Output the [x, y] coordinate of the center of the cell containing the given text.  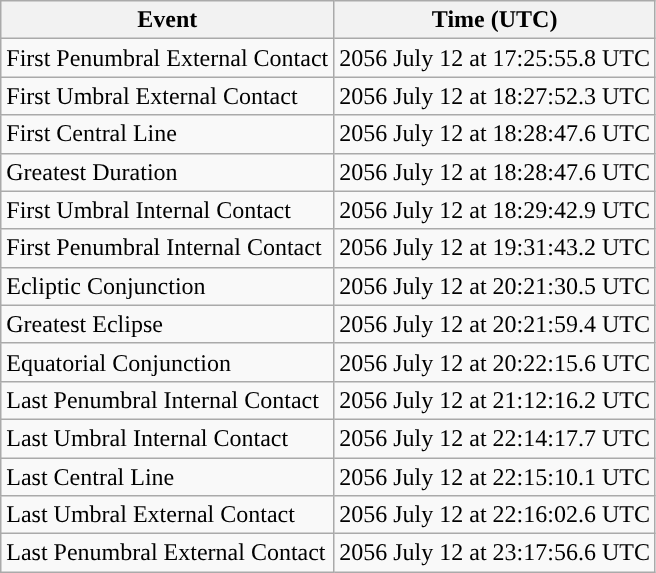
2056 July 12 at 20:22:15.6 UTC [495, 362]
First Umbral External Contact [168, 96]
2056 July 12 at 21:12:16.2 UTC [495, 400]
Last Umbral Internal Contact [168, 438]
Equatorial Conjunction [168, 362]
2056 July 12 at 18:29:42.9 UTC [495, 210]
2056 July 12 at 20:21:59.4 UTC [495, 324]
First Central Line [168, 134]
Event [168, 20]
Ecliptic Conjunction [168, 286]
2056 July 12 at 17:25:55.8 UTC [495, 58]
Greatest Eclipse [168, 324]
Greatest Duration [168, 172]
2056 July 12 at 19:31:43.2 UTC [495, 248]
2056 July 12 at 22:16:02.6 UTC [495, 515]
2056 July 12 at 23:17:56.6 UTC [495, 553]
Last Umbral External Contact [168, 515]
2056 July 12 at 20:21:30.5 UTC [495, 286]
Last Central Line [168, 477]
Time (UTC) [495, 20]
2056 July 12 at 22:15:10.1 UTC [495, 477]
First Penumbral External Contact [168, 58]
First Umbral Internal Contact [168, 210]
Last Penumbral Internal Contact [168, 400]
First Penumbral Internal Contact [168, 248]
2056 July 12 at 22:14:17.7 UTC [495, 438]
2056 July 12 at 18:27:52.3 UTC [495, 96]
Last Penumbral External Contact [168, 553]
